Determine the (x, y) coordinate at the center of the cell enclosing the given text.  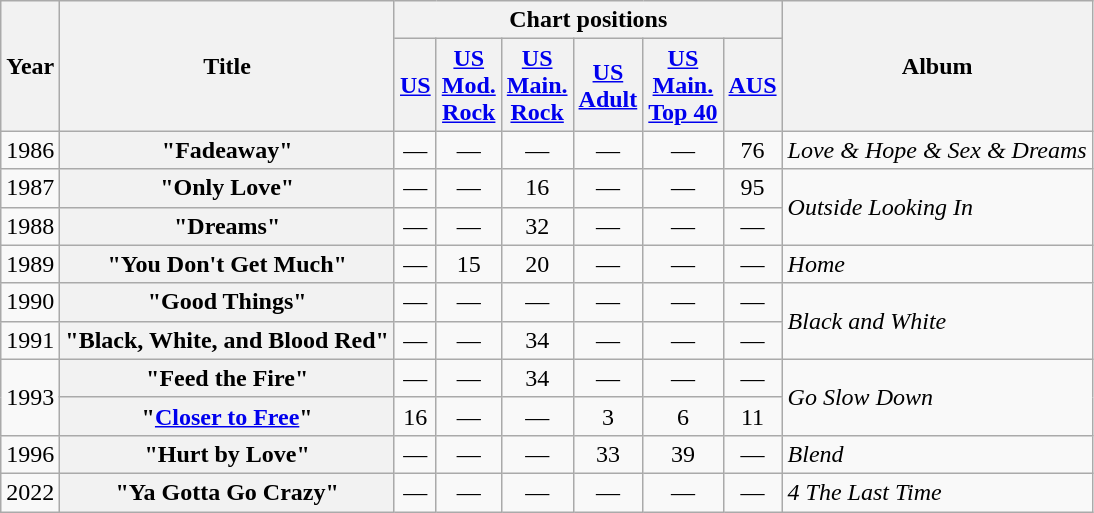
USAdult (608, 85)
1996 (30, 454)
Outside Looking In (937, 207)
"Only Love" (228, 188)
Album (937, 66)
20 (537, 264)
33 (608, 454)
USMod.Rock (468, 85)
"Feed the Fire" (228, 378)
Year (30, 66)
USMain.Rock (537, 85)
"Good Things" (228, 302)
Blend (937, 454)
USMain.Top 40 (683, 85)
2022 (30, 492)
1987 (30, 188)
Title (228, 66)
"Hurt by Love" (228, 454)
Chart positions (588, 20)
1991 (30, 340)
1990 (30, 302)
"Dreams" (228, 226)
"Fadeaway" (228, 150)
4 The Last Time (937, 492)
"Ya Gotta Go Crazy" (228, 492)
Go Slow Down (937, 397)
3 (608, 416)
"Black, White, and Blood Red" (228, 340)
1989 (30, 264)
"Closer to Free" (228, 416)
95 (752, 188)
AUS (752, 85)
6 (683, 416)
Love & Hope & Sex & Dreams (937, 150)
15 (468, 264)
1993 (30, 397)
Black and White (937, 321)
"You Don't Get Much" (228, 264)
Home (937, 264)
1986 (30, 150)
US (415, 85)
11 (752, 416)
39 (683, 454)
32 (537, 226)
76 (752, 150)
1988 (30, 226)
